Provide the (X, Y) coordinate of the cell's center where the given text is located.  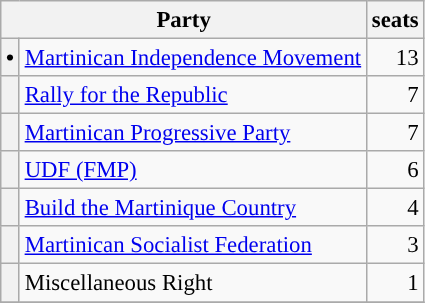
Martinican Socialist Federation (192, 245)
3 (394, 245)
Miscellaneous Right (192, 283)
Martinican Progressive Party (192, 133)
UDF (FMP) (192, 170)
1 (394, 283)
Rally for the Republic (192, 95)
6 (394, 170)
seats (394, 20)
Party (184, 20)
4 (394, 208)
13 (394, 58)
Martinican Independence Movement (192, 58)
Build the Martinique Country (192, 208)
• (10, 58)
